Return (X, Y) of the center of cell containing provided text 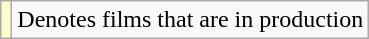
Denotes films that are in production (190, 20)
